Pinpoint the cell where the given text exists, returning its (X, Y) midpoint coordinate. 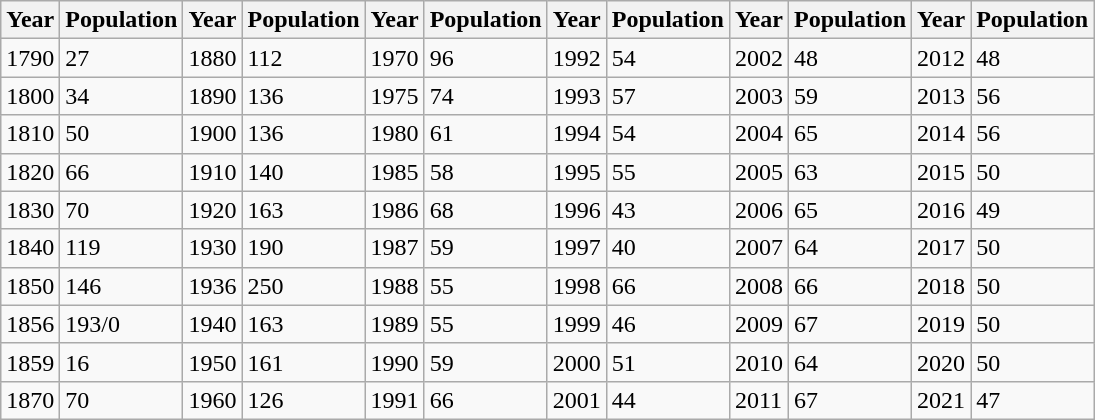
1930 (212, 248)
34 (122, 96)
2003 (758, 96)
1988 (394, 286)
16 (122, 362)
2000 (576, 362)
2005 (758, 172)
2011 (758, 400)
193/0 (122, 324)
27 (122, 58)
2008 (758, 286)
2018 (942, 286)
74 (486, 96)
1800 (30, 96)
1920 (212, 210)
1950 (212, 362)
126 (304, 400)
119 (122, 248)
1880 (212, 58)
2015 (942, 172)
1975 (394, 96)
2014 (942, 134)
1840 (30, 248)
1992 (576, 58)
1995 (576, 172)
2012 (942, 58)
1900 (212, 134)
1970 (394, 58)
1991 (394, 400)
146 (122, 286)
1999 (576, 324)
47 (1032, 400)
2001 (576, 400)
51 (668, 362)
2006 (758, 210)
63 (850, 172)
1820 (30, 172)
112 (304, 58)
1936 (212, 286)
58 (486, 172)
57 (668, 96)
1810 (30, 134)
68 (486, 210)
1890 (212, 96)
2019 (942, 324)
1790 (30, 58)
96 (486, 58)
1994 (576, 134)
1993 (576, 96)
43 (668, 210)
46 (668, 324)
1990 (394, 362)
1830 (30, 210)
1850 (30, 286)
2002 (758, 58)
44 (668, 400)
40 (668, 248)
2009 (758, 324)
2007 (758, 248)
250 (304, 286)
1980 (394, 134)
2004 (758, 134)
1997 (576, 248)
1989 (394, 324)
1859 (30, 362)
2016 (942, 210)
1996 (576, 210)
1986 (394, 210)
1987 (394, 248)
1960 (212, 400)
2021 (942, 400)
2010 (758, 362)
1910 (212, 172)
49 (1032, 210)
1985 (394, 172)
190 (304, 248)
1870 (30, 400)
140 (304, 172)
1998 (576, 286)
61 (486, 134)
161 (304, 362)
1940 (212, 324)
1856 (30, 324)
2013 (942, 96)
2020 (942, 362)
2017 (942, 248)
